From the cell containing the given text, extract its center point as [x, y] coordinate. 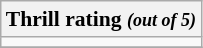
Thrill rating (out of 5) [101, 19]
